From the cell containing the given text, extract its center point as (x, y) coordinate. 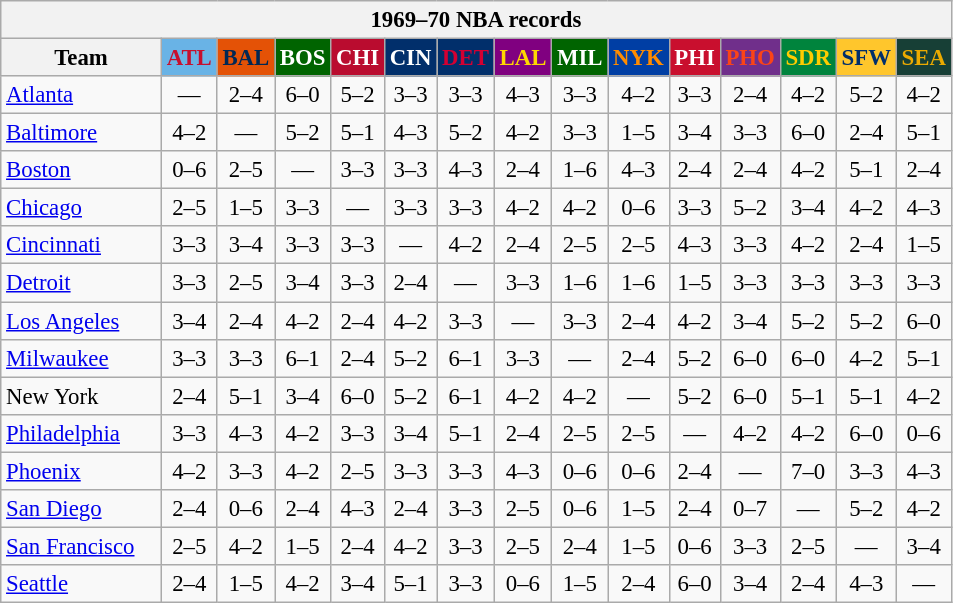
San Diego (82, 509)
Chicago (82, 208)
SFW (866, 58)
CIN (410, 58)
PHO (750, 58)
SEA (924, 58)
Philadelphia (82, 433)
NYK (638, 58)
Los Angeles (82, 321)
Milwaukee (82, 358)
New York (82, 396)
Seattle (82, 584)
BOS (303, 58)
DET (466, 58)
BAL (246, 58)
0–7 (750, 509)
Atlanta (82, 95)
Cincinnati (82, 245)
ATL (189, 58)
1969–70 NBA records (476, 20)
LAL (522, 58)
7–0 (808, 471)
CHI (358, 58)
Boston (82, 170)
Team (82, 58)
Phoenix (82, 471)
PHI (694, 58)
Baltimore (82, 133)
San Francisco (82, 546)
MIL (580, 58)
SDR (808, 58)
Detroit (82, 283)
